Provide the (X, Y) coordinate of the cell's center where the given text is located.  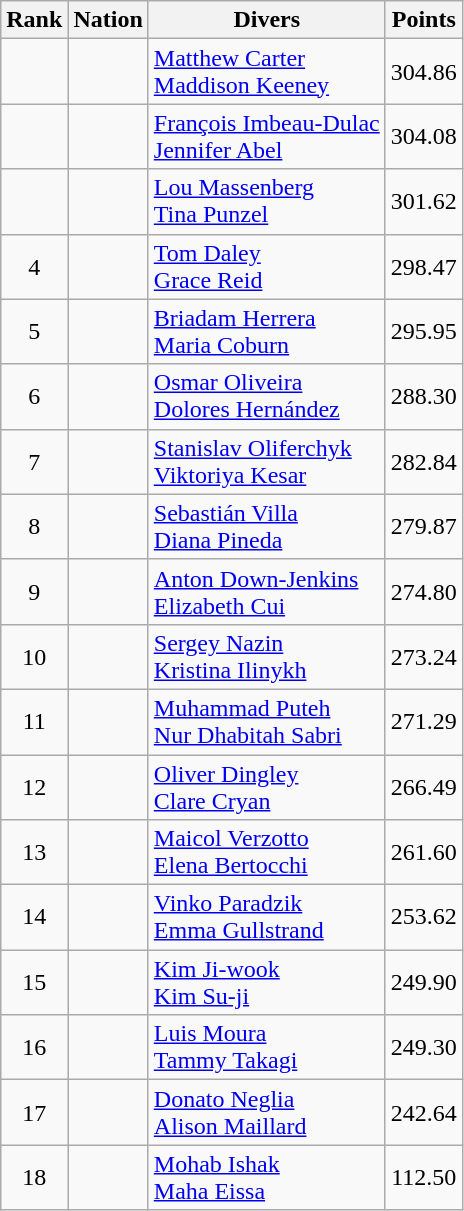
298.47 (424, 266)
12 (34, 786)
274.80 (424, 592)
271.29 (424, 722)
304.08 (424, 136)
Sebastián VillaDiana Pineda (266, 526)
Lou MassenbergTina Punzel (266, 202)
Vinko ParadzikEmma Gullstrand (266, 918)
6 (34, 396)
8 (34, 526)
11 (34, 722)
Points (424, 20)
Luis MouraTammy Takagi (266, 1048)
Mohab IshakMaha Eissa (266, 1178)
15 (34, 982)
273.24 (424, 656)
295.95 (424, 332)
253.62 (424, 918)
François Imbeau-DulacJennifer Abel (266, 136)
Rank (34, 20)
16 (34, 1048)
266.49 (424, 786)
Briadam HerreraMaria Coburn (266, 332)
14 (34, 918)
4 (34, 266)
17 (34, 1112)
10 (34, 656)
5 (34, 332)
242.64 (424, 1112)
18 (34, 1178)
304.86 (424, 72)
261.60 (424, 852)
112.50 (424, 1178)
7 (34, 462)
9 (34, 592)
Matthew CarterMaddison Keeney (266, 72)
Maicol VerzottoElena Bertocchi (266, 852)
288.30 (424, 396)
Tom DaleyGrace Reid (266, 266)
Nation (108, 20)
249.90 (424, 982)
Osmar OliveiraDolores Hernández (266, 396)
Kim Ji-wookKim Su-ji (266, 982)
Divers (266, 20)
13 (34, 852)
249.30 (424, 1048)
301.62 (424, 202)
Anton Down-JenkinsElizabeth Cui (266, 592)
Stanislav OliferchykViktoriya Kesar (266, 462)
Oliver DingleyClare Cryan (266, 786)
Muhammad PutehNur Dhabitah Sabri (266, 722)
Sergey NazinKristina Ilinykh (266, 656)
Donato NegliaAlison Maillard (266, 1112)
282.84 (424, 462)
279.87 (424, 526)
